Return (X, Y) of the center of cell containing provided text 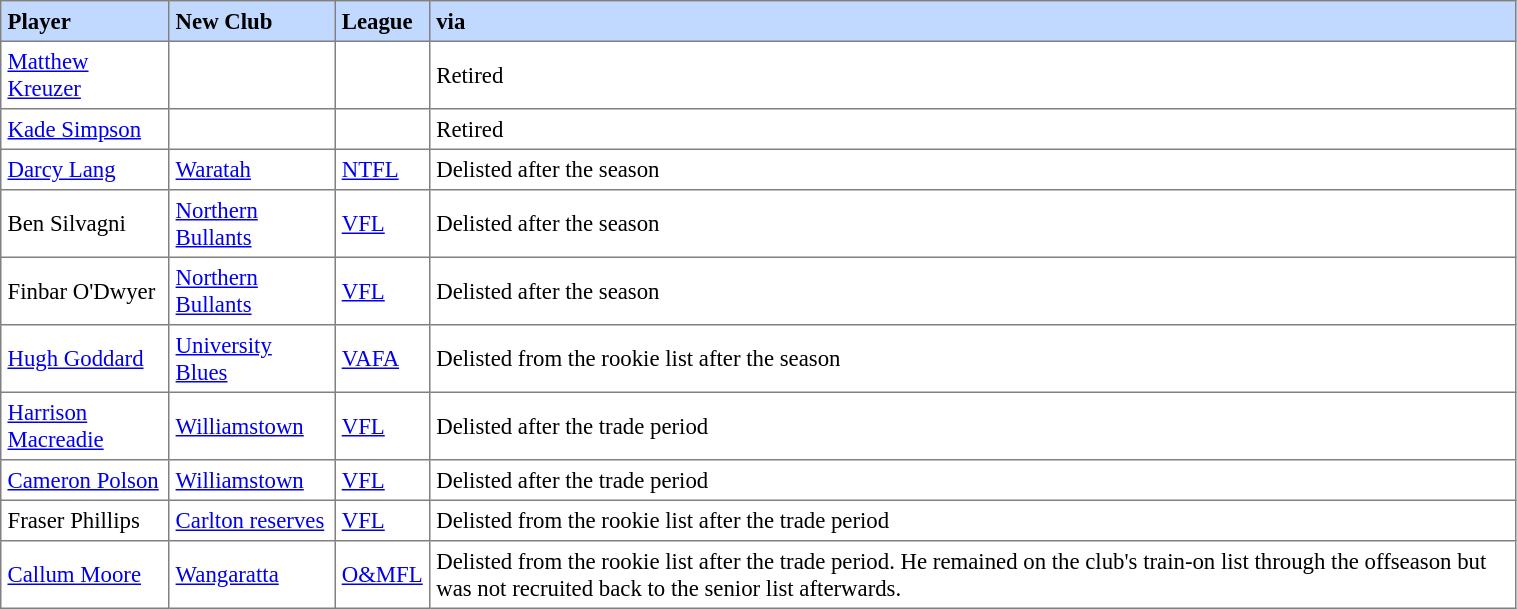
Matthew Kreuzer (85, 75)
Harrison Macreadie (85, 426)
Delisted from the rookie list after the season (972, 359)
Wangaratta (252, 575)
Ben Silvagni (85, 224)
VAFA (382, 359)
NTFL (382, 169)
Player (85, 21)
New Club (252, 21)
Hugh Goddard (85, 359)
via (972, 21)
Fraser Phillips (85, 520)
Darcy Lang (85, 169)
Waratah (252, 169)
Carlton reserves (252, 520)
Kade Simpson (85, 129)
Finbar O'Dwyer (85, 291)
Cameron Polson (85, 480)
Callum Moore (85, 575)
Delisted from the rookie list after the trade period (972, 520)
O&MFL (382, 575)
University Blues (252, 359)
League (382, 21)
